Find where the given text appears and provide that cell's center as [x, y] coordinate. 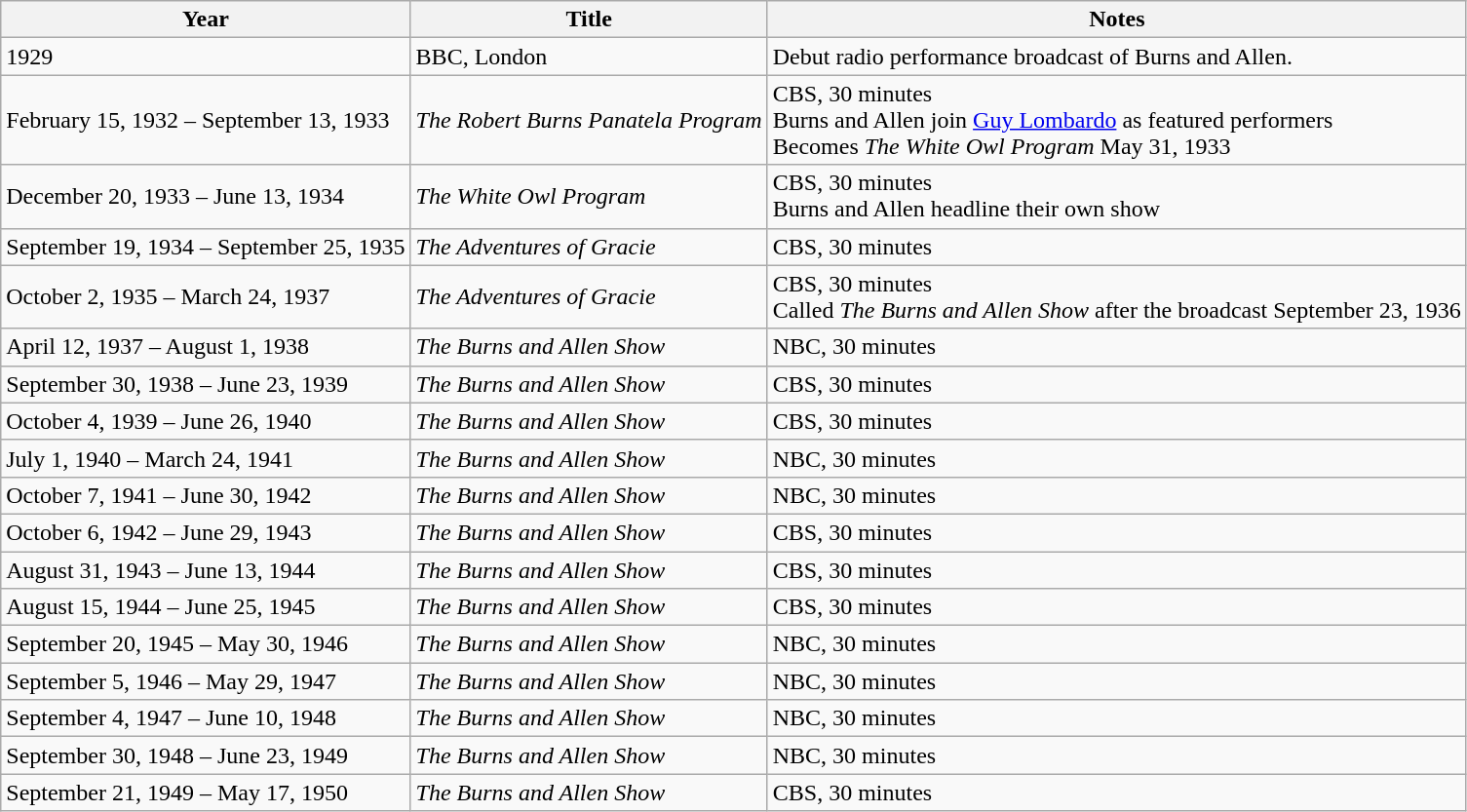
The White Owl Program [589, 197]
September 4, 1947 – June 10, 1948 [206, 718]
October 7, 1941 – June 30, 1942 [206, 495]
Year [206, 19]
August 15, 1944 – June 25, 1945 [206, 607]
The Robert Burns Panatela Program [589, 120]
October 4, 1939 – June 26, 1940 [206, 421]
Title [589, 19]
July 1, 1940 – March 24, 1941 [206, 458]
September 30, 1948 – June 23, 1949 [206, 755]
October 2, 1935 – March 24, 1937 [206, 296]
April 12, 1937 – August 1, 1938 [206, 347]
CBS, 30 minutesCalled The Burns and Allen Show after the broadcast September 23, 1936 [1117, 296]
August 31, 1943 – June 13, 1944 [206, 570]
September 30, 1938 – June 23, 1939 [206, 384]
Debut radio performance broadcast of Burns and Allen. [1117, 57]
CBS, 30 minutesBurns and Allen join Guy Lombardo as featured performersBecomes The White Owl Program May 31, 1933 [1117, 120]
September 21, 1949 – May 17, 1950 [206, 793]
February 15, 1932 – September 13, 1933 [206, 120]
BBC, London [589, 57]
September 5, 1946 – May 29, 1947 [206, 681]
December 20, 1933 – June 13, 1934 [206, 197]
October 6, 1942 – June 29, 1943 [206, 532]
Notes [1117, 19]
September 19, 1934 – September 25, 1935 [206, 247]
1929 [206, 57]
CBS, 30 minutesBurns and Allen headline their own show [1117, 197]
September 20, 1945 – May 30, 1946 [206, 644]
